Search for the cell housing the specified text and yield its [X, Y] center coordinate. 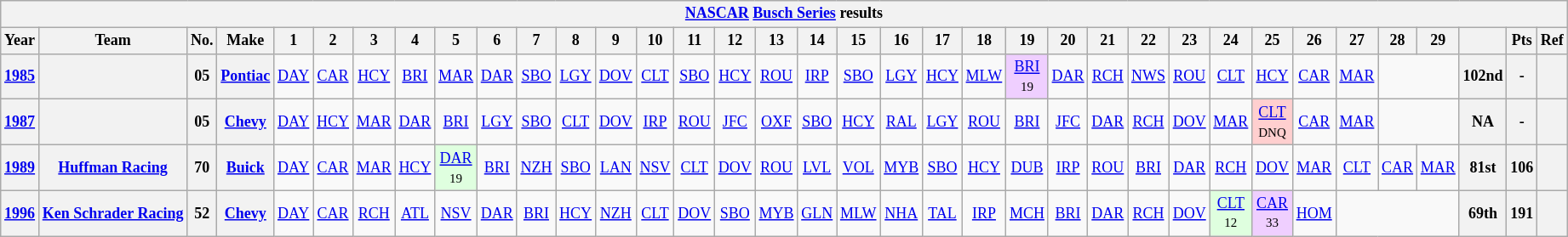
11 [695, 41]
DAR19 [456, 167]
29 [1438, 41]
3 [374, 41]
4 [415, 41]
GLN [817, 213]
191 [1522, 213]
15 [858, 41]
70 [203, 167]
ATL [415, 213]
13 [776, 41]
52 [203, 213]
CLTDNQ [1273, 122]
14 [817, 41]
Huffman Racing [112, 167]
81st [1483, 167]
1985 [20, 76]
102nd [1483, 76]
VOL [858, 167]
22 [1149, 41]
NA [1483, 122]
7 [536, 41]
Team [112, 41]
8 [575, 41]
23 [1189, 41]
NWS [1149, 76]
CLT12 [1231, 213]
28 [1398, 41]
6 [497, 41]
27 [1357, 41]
69th [1483, 213]
10 [655, 41]
106 [1522, 167]
BRI19 [1027, 76]
Year [20, 41]
16 [901, 41]
Pts [1522, 41]
Ken Schrader Racing [112, 213]
Make [245, 41]
NHA [901, 213]
1987 [20, 122]
5 [456, 41]
18 [984, 41]
TAL [943, 213]
21 [1108, 41]
OXF [776, 122]
Pontiac [245, 76]
HOM [1314, 213]
25 [1273, 41]
1989 [20, 167]
1996 [20, 213]
2 [334, 41]
19 [1027, 41]
LVL [817, 167]
Buick [245, 167]
24 [1231, 41]
RAL [901, 122]
26 [1314, 41]
9 [615, 41]
NASCAR Busch Series results [784, 14]
12 [735, 41]
1 [294, 41]
No. [203, 41]
DUB [1027, 167]
MCH [1027, 213]
LAN [615, 167]
CAR33 [1273, 213]
Ref [1553, 41]
17 [943, 41]
20 [1067, 41]
